Extract the (x, y) coordinate from the center of the cell holding the provided text.  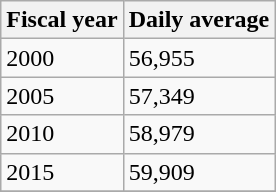
2010 (62, 134)
59,909 (199, 172)
58,979 (199, 134)
2000 (62, 58)
56,955 (199, 58)
2015 (62, 172)
2005 (62, 96)
Fiscal year (62, 20)
57,349 (199, 96)
Daily average (199, 20)
